Locate the cell with the specified text and output its (X, Y) center coordinate. 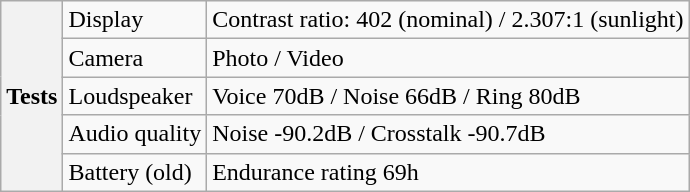
Photo / Video (448, 58)
Battery (old) (135, 172)
Endurance rating 69h (448, 172)
Loudspeaker (135, 96)
Camera (135, 58)
Tests (32, 96)
Noise -90.2dB / Crosstalk -90.7dB (448, 134)
Voice 70dB / Noise 66dB / Ring 80dB (448, 96)
Audio quality (135, 134)
Display (135, 20)
Contrast ratio: 402 (nominal) / 2.307:1 (sunlight) (448, 20)
